For the text-containing cell, return its midpoint in [x, y] coordinate format. 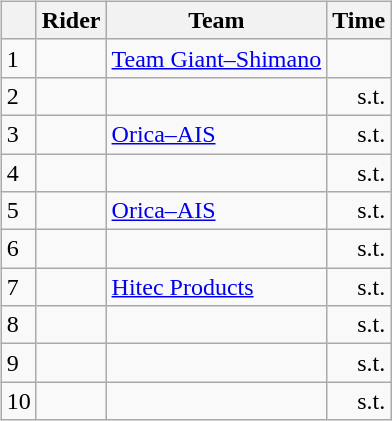
8 [18, 325]
7 [18, 287]
Hitec Products [216, 287]
Team Giant–Shimano [216, 58]
6 [18, 249]
5 [18, 211]
3 [18, 134]
Team [216, 20]
2 [18, 96]
1 [18, 58]
9 [18, 363]
Time [359, 20]
4 [18, 173]
10 [18, 401]
Rider [71, 20]
